Return the (X, Y) coordinate for the center point of the cell that contains the specified text.  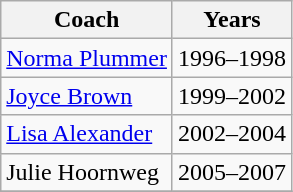
Coach (87, 20)
1999–2002 (232, 96)
Julie Hoornweg (87, 172)
Lisa Alexander (87, 134)
2002–2004 (232, 134)
Norma Plummer (87, 58)
1996–1998 (232, 58)
2005–2007 (232, 172)
Joyce Brown (87, 96)
Years (232, 20)
